Identify which cell holds the provided text, then report its (X, Y) central coordinate. 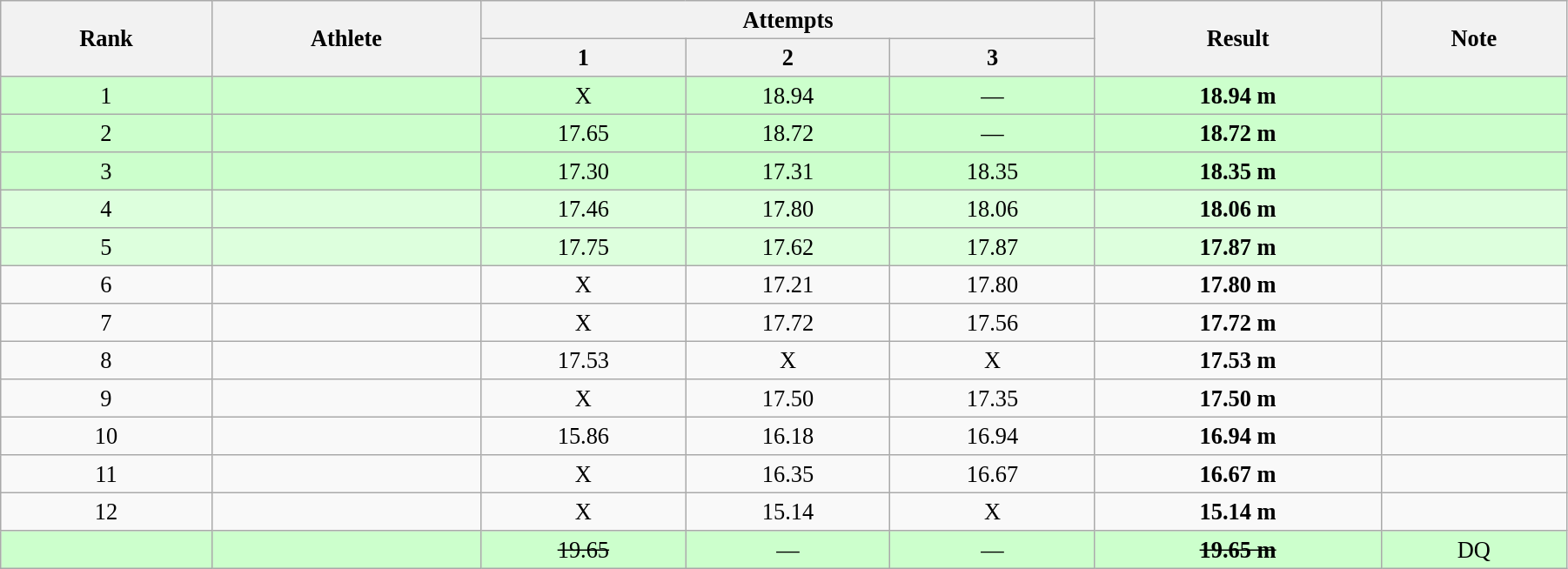
19.65 m (1237, 550)
12 (106, 512)
17.72 m (1237, 323)
7 (106, 323)
17.62 (788, 247)
18.72 (788, 133)
17.56 (992, 323)
DQ (1474, 550)
Note (1474, 38)
17.21 (788, 284)
11 (106, 474)
16.35 (788, 474)
Result (1237, 38)
17.87 m (1237, 247)
18.35 m (1237, 171)
17.80 m (1237, 284)
17.53 m (1237, 360)
18.35 (992, 171)
18.72 m (1237, 133)
17.87 (992, 247)
17.30 (583, 171)
17.31 (788, 171)
16.67 m (1237, 474)
15.86 (583, 436)
16.94 m (1237, 436)
17.50 (788, 398)
9 (106, 398)
18.06 (992, 209)
17.46 (583, 209)
Athlete (346, 38)
18.94 (788, 95)
Rank (106, 38)
15.14 (788, 512)
18.94 m (1237, 95)
15.14 m (1237, 512)
8 (106, 360)
17.65 (583, 133)
19.65 (583, 550)
16.67 (992, 474)
16.94 (992, 436)
17.75 (583, 247)
17.35 (992, 398)
17.50 m (1237, 398)
17.72 (788, 323)
5 (106, 247)
18.06 m (1237, 209)
10 (106, 436)
Attempts (788, 19)
17.53 (583, 360)
16.18 (788, 436)
4 (106, 209)
6 (106, 284)
